Determine the [X, Y] coordinate at the center of the cell enclosing the given text.  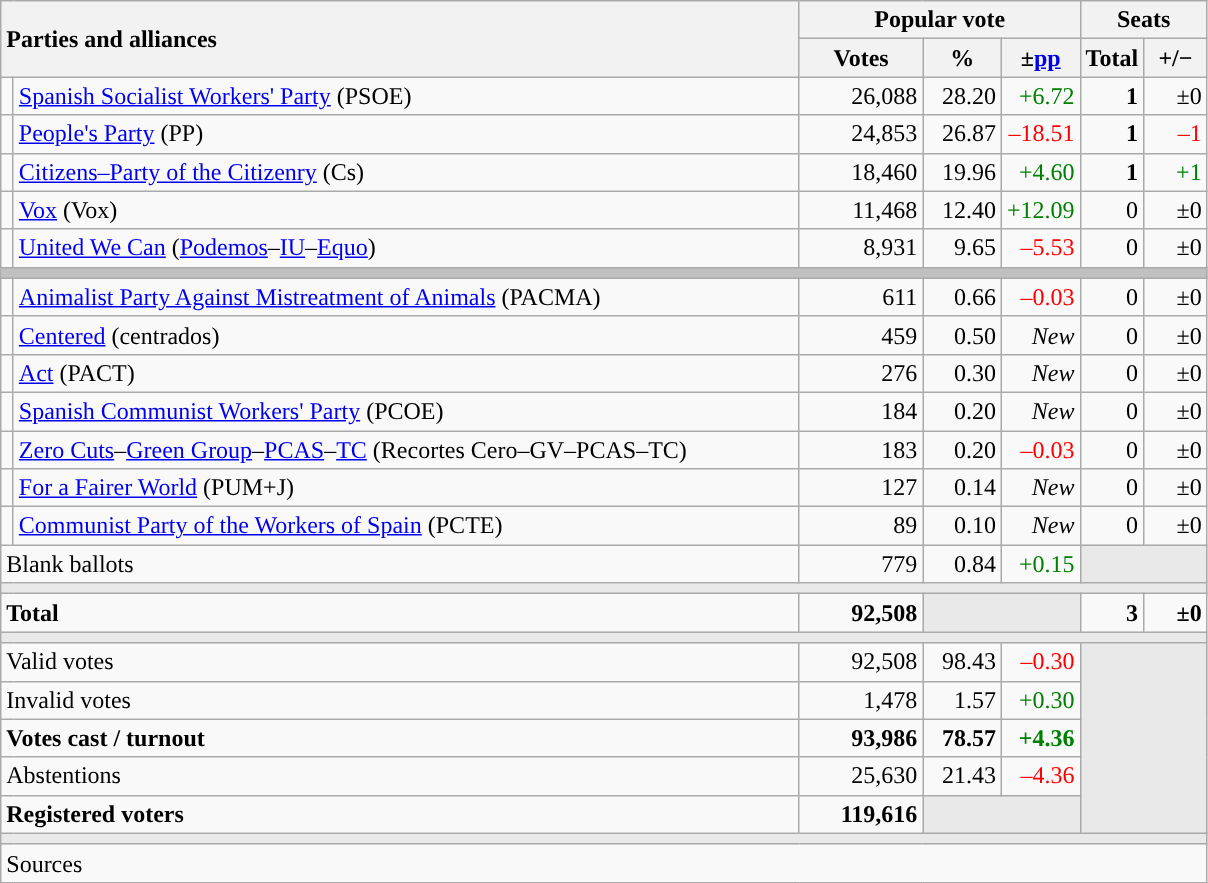
Vox (Vox) [406, 210]
+1 [1176, 172]
24,853 [861, 134]
1.57 [962, 700]
Popular vote [940, 20]
8,931 [861, 248]
611 [861, 297]
+/− [1176, 58]
+6.72 [1040, 96]
Votes cast / turnout [400, 738]
459 [861, 335]
Spanish Communist Workers' Party (PCOE) [406, 411]
9.65 [962, 248]
+0.15 [1040, 564]
Communist Party of the Workers of Spain (PCTE) [406, 526]
+0.30 [1040, 700]
United We Can (Podemos–IU–Equo) [406, 248]
119,616 [861, 814]
Blank ballots [400, 564]
±pp [1040, 58]
19.96 [962, 172]
0.84 [962, 564]
Sources [604, 863]
–18.51 [1040, 134]
Centered (centrados) [406, 335]
93,986 [861, 738]
Animalist Party Against Mistreatment of Animals (PACMA) [406, 297]
+4.60 [1040, 172]
Act (PACT) [406, 373]
Registered voters [400, 814]
3 [1112, 613]
1,478 [861, 700]
28.20 [962, 96]
+4.36 [1040, 738]
Parties and alliances [400, 39]
0.14 [962, 488]
183 [861, 449]
Votes [861, 58]
12.40 [962, 210]
+12.09 [1040, 210]
% [962, 58]
–1 [1176, 134]
Valid votes [400, 662]
0.30 [962, 373]
0.66 [962, 297]
0.50 [962, 335]
11,468 [861, 210]
276 [861, 373]
127 [861, 488]
Seats [1144, 20]
25,630 [861, 776]
0.10 [962, 526]
Citizens–Party of the Citizenry (Cs) [406, 172]
Zero Cuts–Green Group–PCAS–TC (Recortes Cero–GV–PCAS–TC) [406, 449]
26,088 [861, 96]
–0.30 [1040, 662]
98.43 [962, 662]
18,460 [861, 172]
Abstentions [400, 776]
26.87 [962, 134]
For a Fairer World (PUM+J) [406, 488]
89 [861, 526]
Invalid votes [400, 700]
21.43 [962, 776]
–5.53 [1040, 248]
–4.36 [1040, 776]
184 [861, 411]
779 [861, 564]
Spanish Socialist Workers' Party (PSOE) [406, 96]
78.57 [962, 738]
People's Party (PP) [406, 134]
